From the cell containing the given text, extract its center point as [X, Y] coordinate. 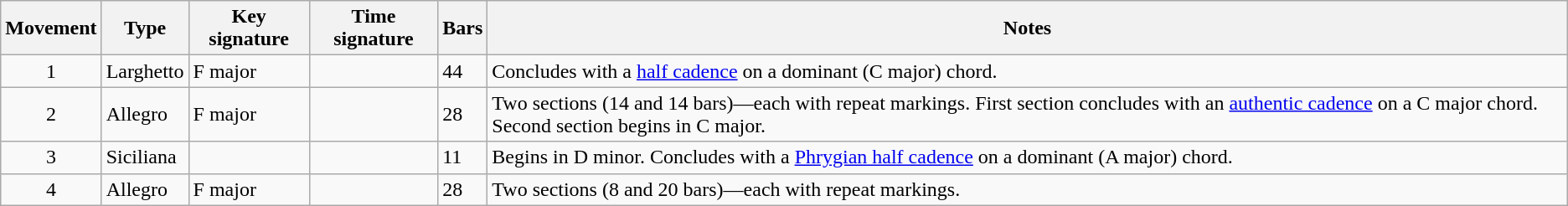
Notes [1027, 28]
Two sections (8 and 20 bars)—each with repeat markings. [1027, 189]
Movement [51, 28]
Siciliana [145, 157]
Type [145, 28]
2 [51, 114]
3 [51, 157]
Begins in D minor. Concludes with a Phrygian half cadence on a dominant (A major) chord. [1027, 157]
1 [51, 71]
44 [462, 71]
Concludes with a half cadence on a dominant (C major) chord. [1027, 71]
4 [51, 189]
Time signature [374, 28]
11 [462, 157]
Bars [462, 28]
Key signature [249, 28]
Larghetto [145, 71]
